Pinpoint the cell where the given text exists, returning its (X, Y) midpoint coordinate. 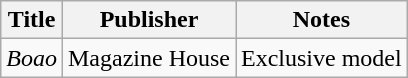
Exclusive model (322, 58)
Publisher (148, 20)
Boao (32, 58)
Notes (322, 20)
Magazine House (148, 58)
Title (32, 20)
